Capture the cell that displays the provided text and extract its (x, y) central coordinate. 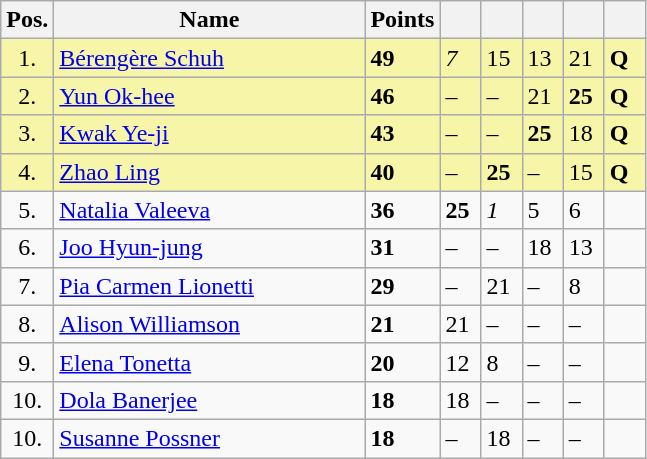
3. (28, 134)
Susanne Possner (210, 438)
Dola Banerjee (210, 400)
Yun Ok-hee (210, 96)
20 (402, 362)
1. (28, 58)
40 (402, 172)
Pia Carmen Lionetti (210, 286)
Pos. (28, 20)
Name (210, 20)
43 (402, 134)
4. (28, 172)
Joo Hyun-jung (210, 248)
Elena Tonetta (210, 362)
Points (402, 20)
Kwak Ye-ji (210, 134)
6. (28, 248)
7. (28, 286)
1 (502, 210)
6 (584, 210)
Alison Williamson (210, 324)
31 (402, 248)
5. (28, 210)
9. (28, 362)
Natalia Valeeva (210, 210)
Bérengère Schuh (210, 58)
Zhao Ling (210, 172)
46 (402, 96)
12 (460, 362)
49 (402, 58)
29 (402, 286)
8. (28, 324)
36 (402, 210)
7 (460, 58)
2. (28, 96)
5 (542, 210)
